Return [X, Y] of the center of cell containing provided text 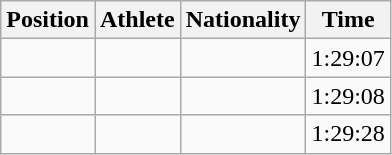
1:29:28 [348, 134]
Time [348, 20]
1:29:07 [348, 58]
Athlete [137, 20]
Nationality [243, 20]
1:29:08 [348, 96]
Position [48, 20]
